Pinpoint the cell where the given text exists, returning its (X, Y) midpoint coordinate. 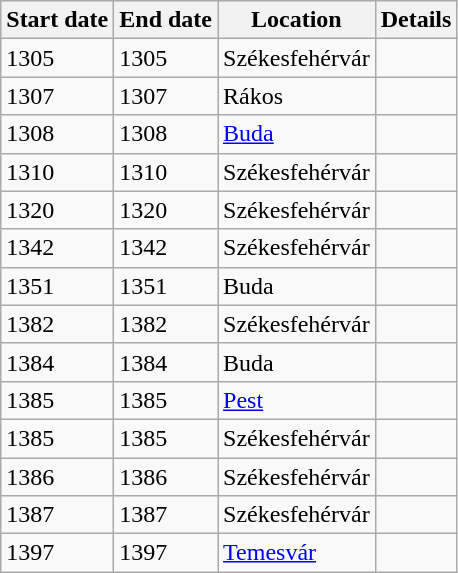
Temesvár (297, 553)
End date (166, 20)
Details (416, 20)
Rákos (297, 96)
Location (297, 20)
Start date (58, 20)
Pest (297, 400)
